Locate the cell with the specified text and output its (X, Y) center coordinate. 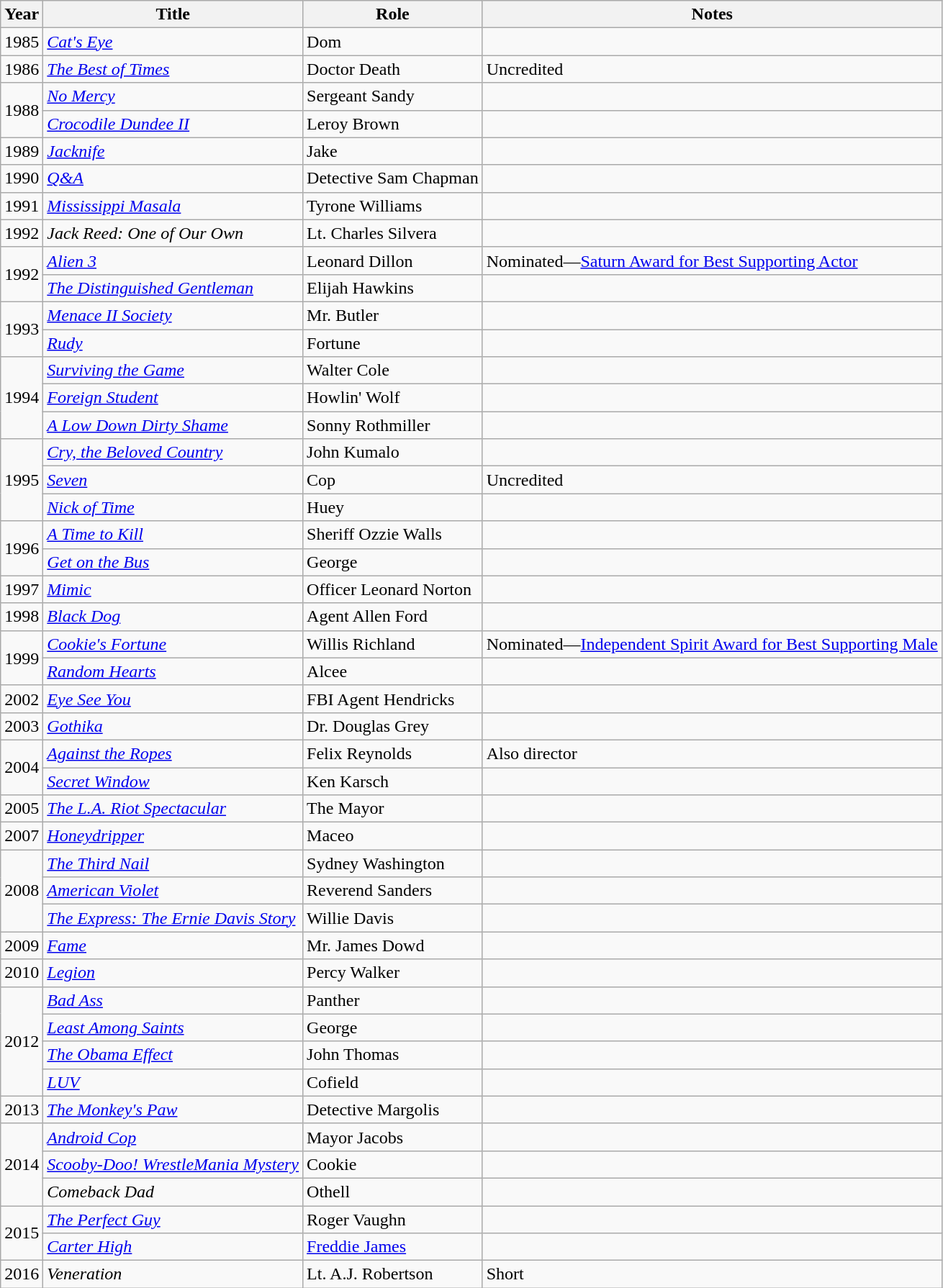
Rudy (173, 343)
The L.A. Riot Spectacular (173, 809)
Nick of Time (173, 507)
1988 (22, 110)
Jacknife (173, 151)
1999 (22, 658)
FBI Agent Hendricks (393, 699)
Huey (393, 507)
Elijah Hawkins (393, 288)
The Perfect Guy (173, 1220)
Sergeant Sandy (393, 96)
Sydney Washington (393, 863)
Sheriff Ozzie Walls (393, 535)
Title (173, 14)
Scooby-Doo! WrestleMania Mystery (173, 1164)
Menace II Society (173, 315)
The Mayor (393, 809)
1995 (22, 480)
2012 (22, 1041)
Cop (393, 480)
Howlin' Wolf (393, 398)
Maceo (393, 836)
Dom (393, 42)
Officer Leonard Norton (393, 589)
Agent Allen Ford (393, 617)
2014 (22, 1164)
2002 (22, 699)
Sonny Rothmiller (393, 425)
1985 (22, 42)
Percy Walker (393, 973)
The Distinguished Gentleman (173, 288)
LUV (173, 1082)
No Mercy (173, 96)
Alien 3 (173, 260)
Reverend Sanders (393, 891)
Legion (173, 973)
2016 (22, 1274)
Fame (173, 945)
The Express: The Ernie Davis Story (173, 918)
Veneration (173, 1274)
Cofield (393, 1082)
Foreign Student (173, 398)
2007 (22, 836)
Alcee (393, 671)
Roger Vaughn (393, 1220)
Ken Karsch (393, 781)
Mr. Butler (393, 315)
1997 (22, 589)
Mimic (173, 589)
The Monkey's Paw (173, 1110)
Crocodile Dundee II (173, 124)
Also director (712, 753)
2013 (22, 1110)
2015 (22, 1233)
Comeback Dad (173, 1192)
Notes (712, 14)
Nominated—Saturn Award for Best Supporting Actor (712, 260)
Mr. James Dowd (393, 945)
1990 (22, 178)
2008 (22, 891)
1991 (22, 206)
Felix Reynolds (393, 753)
Detective Sam Chapman (393, 178)
Honeydripper (173, 836)
1996 (22, 548)
Year (22, 14)
Black Dog (173, 617)
1994 (22, 398)
Freddie James (393, 1247)
Willis Richland (393, 644)
Jack Reed: One of Our Own (173, 233)
A Time to Kill (173, 535)
1986 (22, 69)
John Thomas (393, 1055)
2005 (22, 809)
The Best of Times (173, 69)
Android Cop (173, 1137)
Dr. Douglas Grey (393, 726)
1993 (22, 329)
Jake (393, 151)
Seven (173, 480)
Leroy Brown (393, 124)
Panther (393, 1000)
Random Hearts (173, 671)
Secret Window (173, 781)
John Kumalo (393, 453)
Mississippi Masala (173, 206)
Detective Margolis (393, 1110)
Mayor Jacobs (393, 1137)
2003 (22, 726)
The Third Nail (173, 863)
Bad Ass (173, 1000)
Leonard Dillon (393, 260)
Gothika (173, 726)
Doctor Death (393, 69)
Carter High (173, 1247)
The Obama Effect (173, 1055)
Cat's Eye (173, 42)
Get on the Bus (173, 562)
2004 (22, 767)
Lt. Charles Silvera (393, 233)
Role (393, 14)
Nominated—Independent Spirit Award for Best Supporting Male (712, 644)
Tyrone Williams (393, 206)
Cookie (393, 1164)
1989 (22, 151)
Q&A (173, 178)
American Violet (173, 891)
Othell (393, 1192)
Fortune (393, 343)
Eye See You (173, 699)
2009 (22, 945)
1998 (22, 617)
Short (712, 1274)
2010 (22, 973)
Least Among Saints (173, 1028)
A Low Down Dirty Shame (173, 425)
Against the Ropes (173, 753)
Cookie's Fortune (173, 644)
Surviving the Game (173, 371)
Cry, the Beloved Country (173, 453)
Lt. A.J. Robertson (393, 1274)
Walter Cole (393, 371)
Willie Davis (393, 918)
